Detect which cell encompasses the target text, then output its (X, Y) center coordinate. 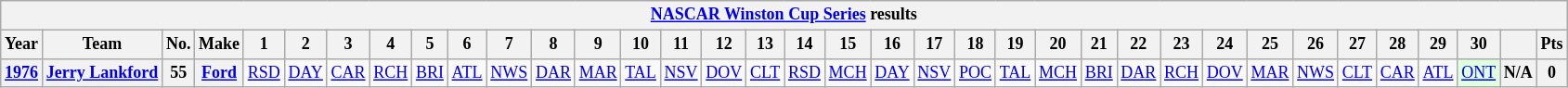
6 (467, 44)
2 (305, 44)
5 (431, 44)
7 (509, 44)
24 (1225, 44)
11 (681, 44)
30 (1479, 44)
22 (1138, 44)
1976 (22, 72)
29 (1438, 44)
Year (22, 44)
3 (348, 44)
25 (1270, 44)
1 (264, 44)
0 (1552, 72)
12 (724, 44)
ONT (1479, 72)
21 (1099, 44)
26 (1316, 44)
N/A (1519, 72)
No. (178, 44)
28 (1397, 44)
15 (848, 44)
18 (976, 44)
Pts (1552, 44)
Make (219, 44)
Ford (219, 72)
Jerry Lankford (102, 72)
20 (1058, 44)
4 (391, 44)
14 (805, 44)
13 (765, 44)
16 (892, 44)
POC (976, 72)
9 (598, 44)
8 (553, 44)
Team (102, 44)
23 (1182, 44)
17 (934, 44)
10 (641, 44)
NASCAR Winston Cup Series results (784, 15)
19 (1015, 44)
55 (178, 72)
27 (1357, 44)
